Pinpoint the cell where the given text exists, returning its [X, Y] midpoint coordinate. 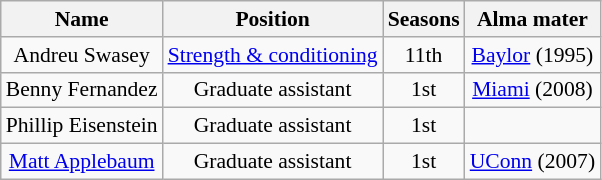
Miami (2008) [532, 90]
Benny Fernandez [82, 90]
Seasons [424, 19]
Position [273, 19]
Name [82, 19]
UConn (2007) [532, 162]
Alma mater [532, 19]
Matt Applebaum [82, 162]
Phillip Eisenstein [82, 126]
Baylor (1995) [532, 55]
Andreu Swasey [82, 55]
Strength & conditioning [273, 55]
11th [424, 55]
